Return the (X, Y) coordinate for the center point of the cell that contains the specified text.  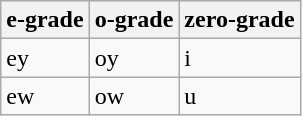
i (240, 58)
ow (134, 96)
o-grade (134, 20)
zero-grade (240, 20)
oy (134, 58)
ew (45, 96)
e-grade (45, 20)
ey (45, 58)
u (240, 96)
